Extract the (x, y) coordinate from the center of the cell holding the provided text.  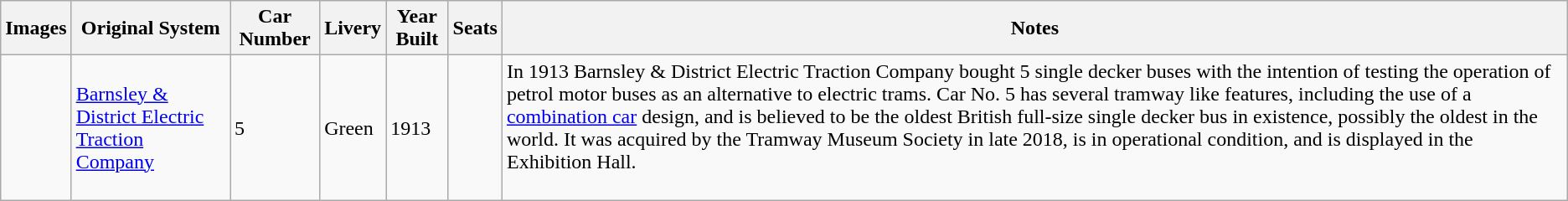
1913 (417, 127)
Car Number (275, 28)
Notes (1034, 28)
Green (353, 127)
5 (275, 127)
Barnsley & District Electric Traction Company (151, 127)
Year Built (417, 28)
Seats (475, 28)
Livery (353, 28)
Images (36, 28)
Original System (151, 28)
